Search for the cell housing the specified text and yield its [X, Y] center coordinate. 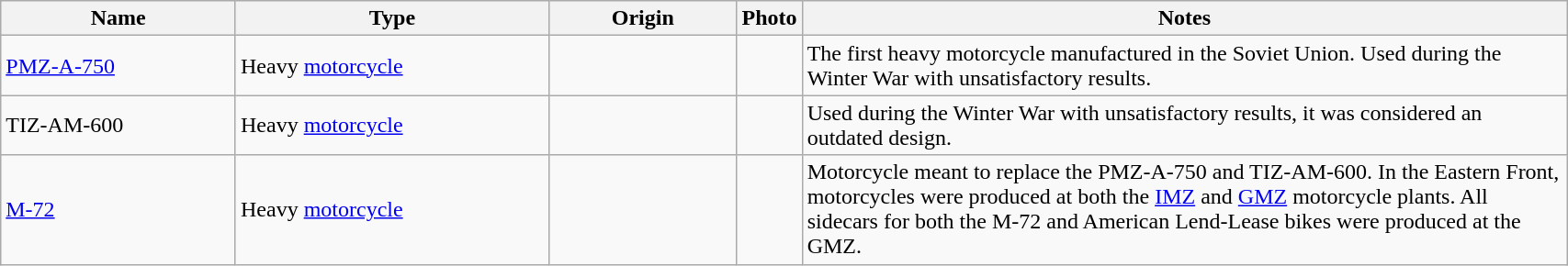
PMZ-A-750 [118, 66]
Type [391, 18]
Used during the Winter War with unsatisfactory results, it was considered an outdated design. [1185, 125]
M-72 [118, 209]
Photo [770, 18]
TIZ-AM-600 [118, 125]
Notes [1185, 18]
The first heavy motorcycle manufactured in the Soviet Union. Used during the Winter War with unsatisfactory results. [1185, 66]
Name [118, 18]
Origin [643, 18]
